Identify which cell holds the provided text, then report its (X, Y) central coordinate. 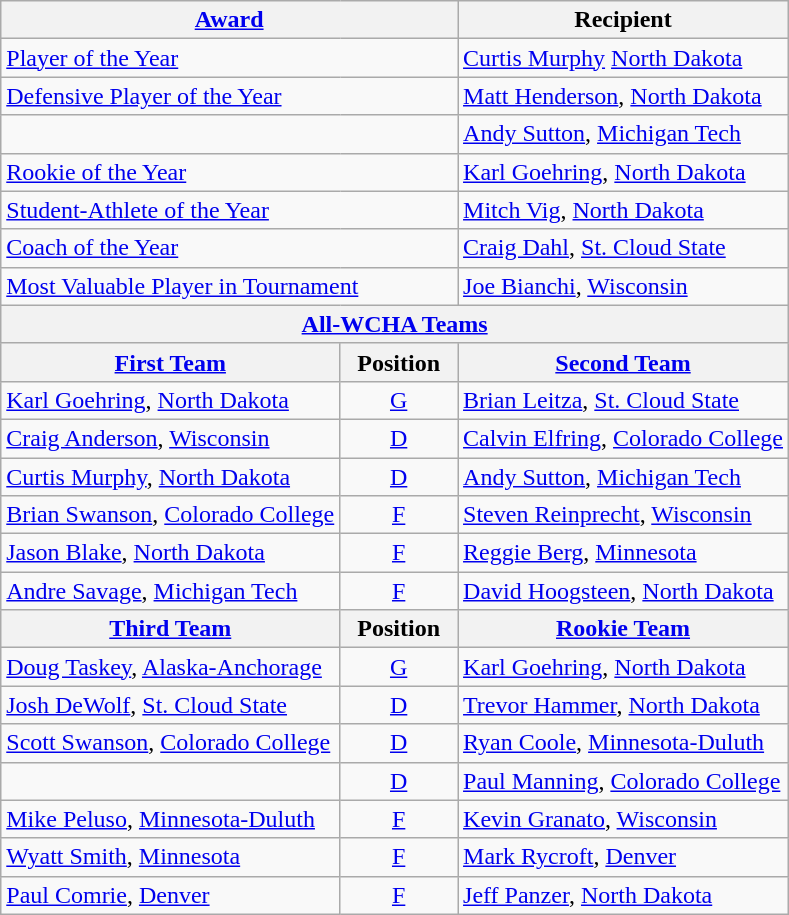
Mike Peluso, Minnesota-Duluth (170, 819)
Matt Henderson, North Dakota (624, 96)
Josh DeWolf, St. Cloud State (170, 705)
Second Team (624, 362)
Paul Comrie, Denver (170, 895)
Mitch Vig, North Dakota (624, 210)
All-WCHA Teams (395, 324)
Rookie Team (624, 629)
Doug Taskey, Alaska-Anchorage (170, 667)
Wyatt Smith, Minnesota (170, 857)
Calvin Elfring, Colorado College (624, 438)
Player of the Year (230, 58)
Recipient (624, 20)
Paul Manning, Colorado College (624, 781)
Most Valuable Player in Tournament (230, 286)
Scott Swanson, Colorado College (170, 743)
Rookie of the Year (230, 172)
Trevor Hammer, North Dakota (624, 705)
Brian Leitza, St. Cloud State (624, 400)
Craig Dahl, St. Cloud State (624, 248)
Andre Savage, Michigan Tech (170, 591)
Reggie Berg, Minnesota (624, 553)
Kevin Granato, Wisconsin (624, 819)
Third Team (170, 629)
Joe Bianchi, Wisconsin (624, 286)
Brian Swanson, Colorado College (170, 515)
Mark Rycroft, Denver (624, 857)
Award (230, 20)
Craig Anderson, Wisconsin (170, 438)
David Hoogsteen, North Dakota (624, 591)
Steven Reinprecht, Wisconsin (624, 515)
Jason Blake, North Dakota (170, 553)
Defensive Player of the Year (230, 96)
Ryan Coole, Minnesota-Duluth (624, 743)
Coach of the Year (230, 248)
Curtis Murphy North Dakota (624, 58)
Student-Athlete of the Year (230, 210)
First Team (170, 362)
Curtis Murphy, North Dakota (170, 477)
Jeff Panzer, North Dakota (624, 895)
